For the text-containing cell, return its midpoint in [x, y] coordinate format. 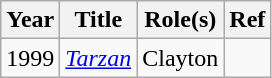
Tarzan [98, 58]
Title [98, 20]
Ref [248, 20]
Year [30, 20]
Role(s) [180, 20]
1999 [30, 58]
Clayton [180, 58]
